Pinpoint the cell where the given text exists, returning its [x, y] midpoint coordinate. 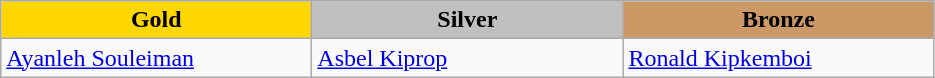
Ayanleh Souleiman [156, 58]
Ronald Kipkemboi [778, 58]
Gold [156, 20]
Bronze [778, 20]
Asbel Kiprop [468, 58]
Silver [468, 20]
